Return (x, y) of the center of cell containing provided text 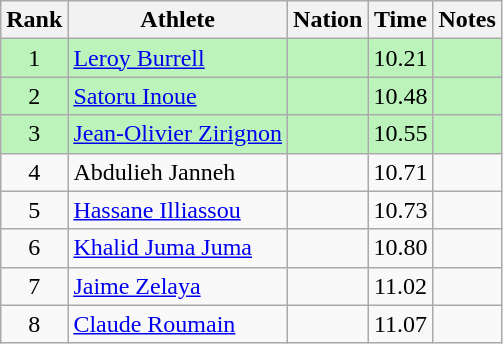
6 (34, 248)
Time (400, 20)
10.48 (400, 96)
Satoru Inoue (178, 96)
11.02 (400, 286)
Leroy Burrell (178, 58)
10.73 (400, 210)
Jaime Zelaya (178, 286)
10.71 (400, 172)
4 (34, 172)
Notes (467, 20)
8 (34, 324)
11.07 (400, 324)
5 (34, 210)
Rank (34, 20)
3 (34, 134)
Claude Roumain (178, 324)
10.55 (400, 134)
Hassane Illiassou (178, 210)
Jean-Olivier Zirignon (178, 134)
Athlete (178, 20)
1 (34, 58)
2 (34, 96)
Abdulieh Janneh (178, 172)
Nation (328, 20)
7 (34, 286)
Khalid Juma Juma (178, 248)
10.21 (400, 58)
10.80 (400, 248)
